Detect which cell encompasses the target text, then output its (x, y) center coordinate. 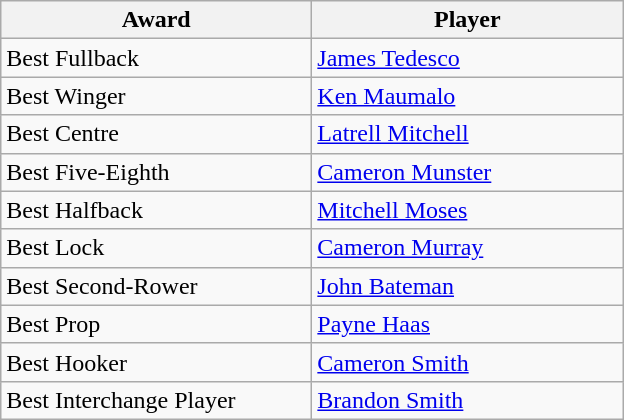
Best Lock (156, 248)
Best Hooker (156, 362)
Best Fullback (156, 58)
Ken Maumalo (468, 96)
Best Five-Eighth (156, 172)
Cameron Murray (468, 248)
John Bateman (468, 286)
Best Halfback (156, 210)
Best Centre (156, 134)
Best Prop (156, 324)
Cameron Munster (468, 172)
Best Second-Rower (156, 286)
Brandon Smith (468, 400)
Payne Haas (468, 324)
Award (156, 20)
Cameron Smith (468, 362)
Latrell Mitchell (468, 134)
Mitchell Moses (468, 210)
Best Interchange Player (156, 400)
James Tedesco (468, 58)
Best Winger (156, 96)
Player (468, 20)
